Detect which cell encompasses the target text, then output its [x, y] center coordinate. 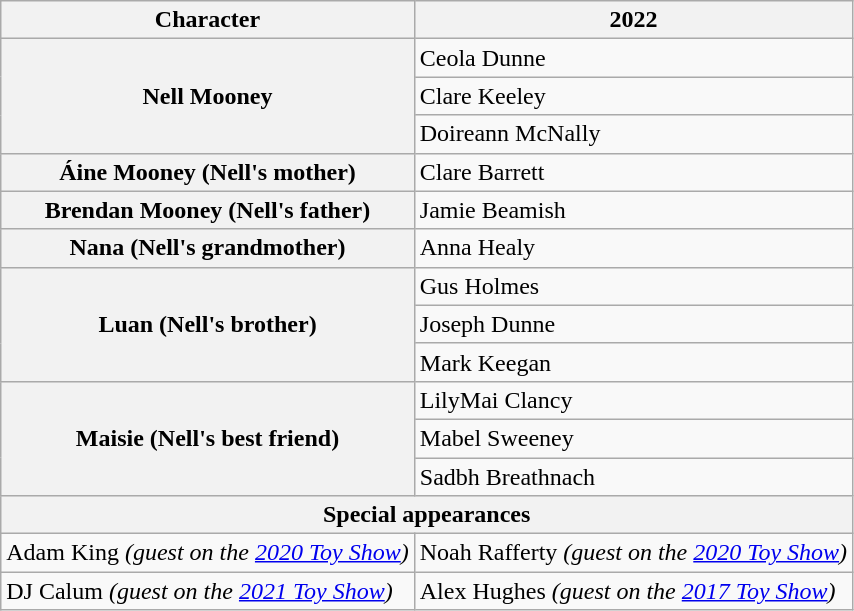
Clare Keeley [633, 96]
Joseph Dunne [633, 324]
Nell Mooney [208, 96]
Mark Keegan [633, 362]
2022 [633, 20]
Special appearances [427, 515]
Gus Holmes [633, 286]
Luan (Nell's brother) [208, 324]
Jamie Beamish [633, 210]
Alex Hughes (guest on the 2017 Toy Show) [633, 591]
DJ Calum (guest on the 2021 Toy Show) [208, 591]
Ceola Dunne [633, 58]
Clare Barrett [633, 172]
Sadbh Breathnach [633, 477]
Noah Rafferty (guest on the 2020 Toy Show) [633, 553]
Maisie (Nell's best friend) [208, 438]
Mabel Sweeney [633, 438]
Brendan Mooney (Nell's father) [208, 210]
Adam King (guest on the 2020 Toy Show) [208, 553]
Character [208, 20]
Anna Healy [633, 248]
Nana (Nell's grandmother) [208, 248]
LilyMai Clancy [633, 400]
Doireann McNally [633, 134]
Áine Mooney (Nell's mother) [208, 172]
